Determine the (X, Y) coordinate at the center of the cell enclosing the given text.  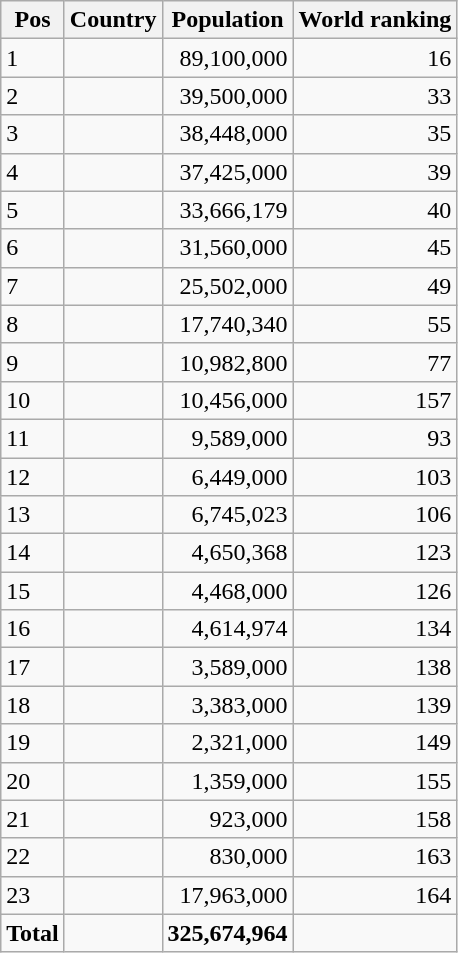
49 (375, 286)
138 (375, 667)
11 (33, 438)
15 (33, 591)
126 (375, 591)
9,589,000 (228, 438)
Country (113, 20)
8 (33, 324)
World ranking (375, 20)
6,745,023 (228, 515)
1 (33, 58)
9 (33, 362)
10,456,000 (228, 400)
3,589,000 (228, 667)
830,000 (228, 857)
17 (33, 667)
93 (375, 438)
89,100,000 (228, 58)
33,666,179 (228, 210)
3,383,000 (228, 705)
33 (375, 96)
923,000 (228, 819)
12 (33, 477)
40 (375, 210)
22 (33, 857)
37,425,000 (228, 172)
19 (33, 743)
Total (33, 933)
1,359,000 (228, 781)
39 (375, 172)
21 (33, 819)
20 (33, 781)
10,982,800 (228, 362)
17,963,000 (228, 895)
149 (375, 743)
4 (33, 172)
103 (375, 477)
4,468,000 (228, 591)
163 (375, 857)
6 (33, 248)
25,502,000 (228, 286)
157 (375, 400)
Pos (33, 20)
164 (375, 895)
4,614,974 (228, 629)
77 (375, 362)
134 (375, 629)
6,449,000 (228, 477)
106 (375, 515)
4,650,368 (228, 553)
Population (228, 20)
39,500,000 (228, 96)
158 (375, 819)
23 (33, 895)
2 (33, 96)
35 (375, 134)
139 (375, 705)
155 (375, 781)
3 (33, 134)
14 (33, 553)
45 (375, 248)
31,560,000 (228, 248)
17,740,340 (228, 324)
2,321,000 (228, 743)
18 (33, 705)
13 (33, 515)
325,674,964 (228, 933)
38,448,000 (228, 134)
10 (33, 400)
7 (33, 286)
123 (375, 553)
55 (375, 324)
5 (33, 210)
